Extract the (X, Y) coordinate from the center of the cell holding the provided text.  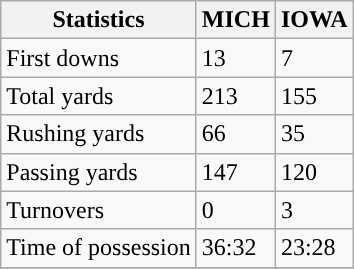
IOWA (314, 20)
7 (314, 58)
155 (314, 96)
Time of possession (99, 248)
13 (236, 58)
Passing yards (99, 172)
23:28 (314, 248)
66 (236, 134)
120 (314, 172)
Rushing yards (99, 134)
Total yards (99, 96)
Turnovers (99, 210)
36:32 (236, 248)
35 (314, 134)
Statistics (99, 20)
0 (236, 210)
147 (236, 172)
MICH (236, 20)
First downs (99, 58)
3 (314, 210)
213 (236, 96)
